Provide the (x, y) coordinate of the cell's center where the given text is located.  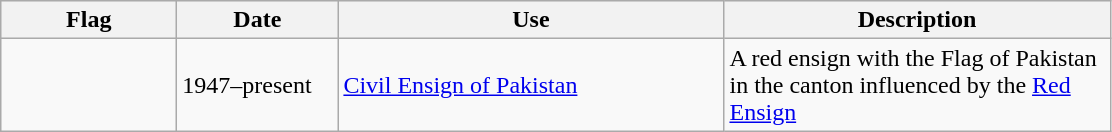
Use (531, 20)
A red ensign with the Flag of Pakistan in the canton influenced by the Red Ensign (917, 85)
Civil Ensign of Pakistan (531, 85)
Flag (89, 20)
Description (917, 20)
Date (258, 20)
1947–present (258, 85)
